Determine the (x, y) coordinate at the center of the cell enclosing the given text.  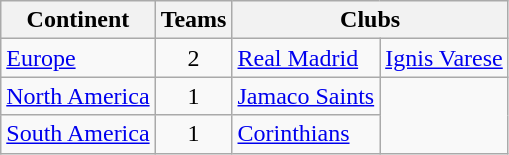
South America (78, 134)
Corinthians (306, 134)
Europe (78, 58)
North America (78, 96)
Continent (78, 20)
Real Madrid (306, 58)
Teams (194, 20)
Clubs (370, 20)
Ignis Varese (444, 58)
Jamaco Saints (306, 96)
2 (194, 58)
